Provide the (x, y) coordinate of the cell's center where the given text is located.  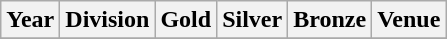
Gold (186, 20)
Venue (409, 20)
Silver (252, 20)
Bronze (330, 20)
Division (108, 20)
Year (30, 20)
